Locate the cell with the specified text and output its [x, y] center coordinate. 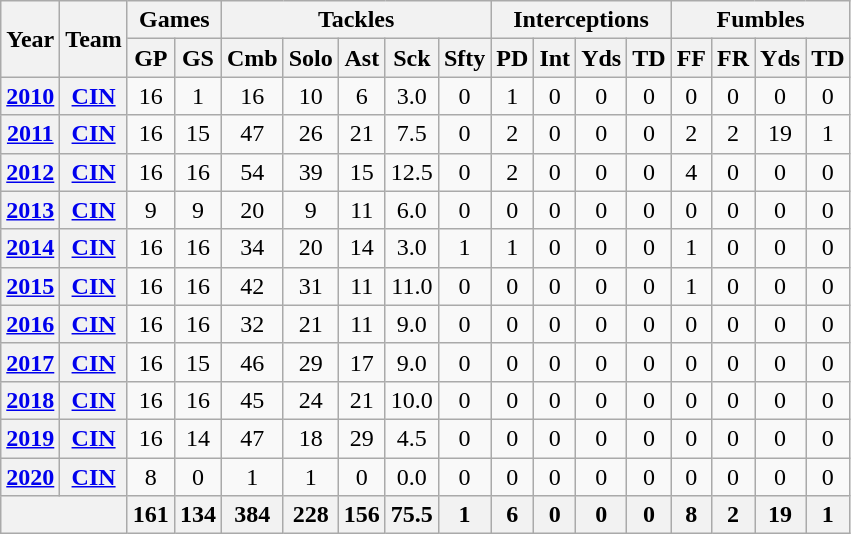
10 [310, 96]
FR [732, 58]
45 [252, 400]
2013 [30, 210]
2012 [30, 172]
134 [198, 515]
2017 [30, 362]
4 [691, 172]
34 [252, 248]
2010 [30, 96]
32 [252, 324]
384 [252, 515]
Year [30, 39]
2014 [30, 248]
Cmb [252, 58]
Fumbles [760, 20]
18 [310, 438]
Sck [412, 58]
0.0 [412, 477]
161 [150, 515]
26 [310, 134]
4.5 [412, 438]
42 [252, 286]
GP [150, 58]
2020 [30, 477]
Tackles [356, 20]
156 [362, 515]
GS [198, 58]
2011 [30, 134]
Team [94, 39]
FF [691, 58]
7.5 [412, 134]
2016 [30, 324]
2018 [30, 400]
Solo [310, 58]
2015 [30, 286]
2019 [30, 438]
46 [252, 362]
Ast [362, 58]
54 [252, 172]
PD [512, 58]
10.0 [412, 400]
228 [310, 515]
Int [555, 58]
Games [174, 20]
31 [310, 286]
17 [362, 362]
6.0 [412, 210]
11.0 [412, 286]
Interceptions [581, 20]
75.5 [412, 515]
39 [310, 172]
12.5 [412, 172]
Sfty [464, 58]
24 [310, 400]
